Provide the (x, y) coordinate of the cell's center where the given text is located.  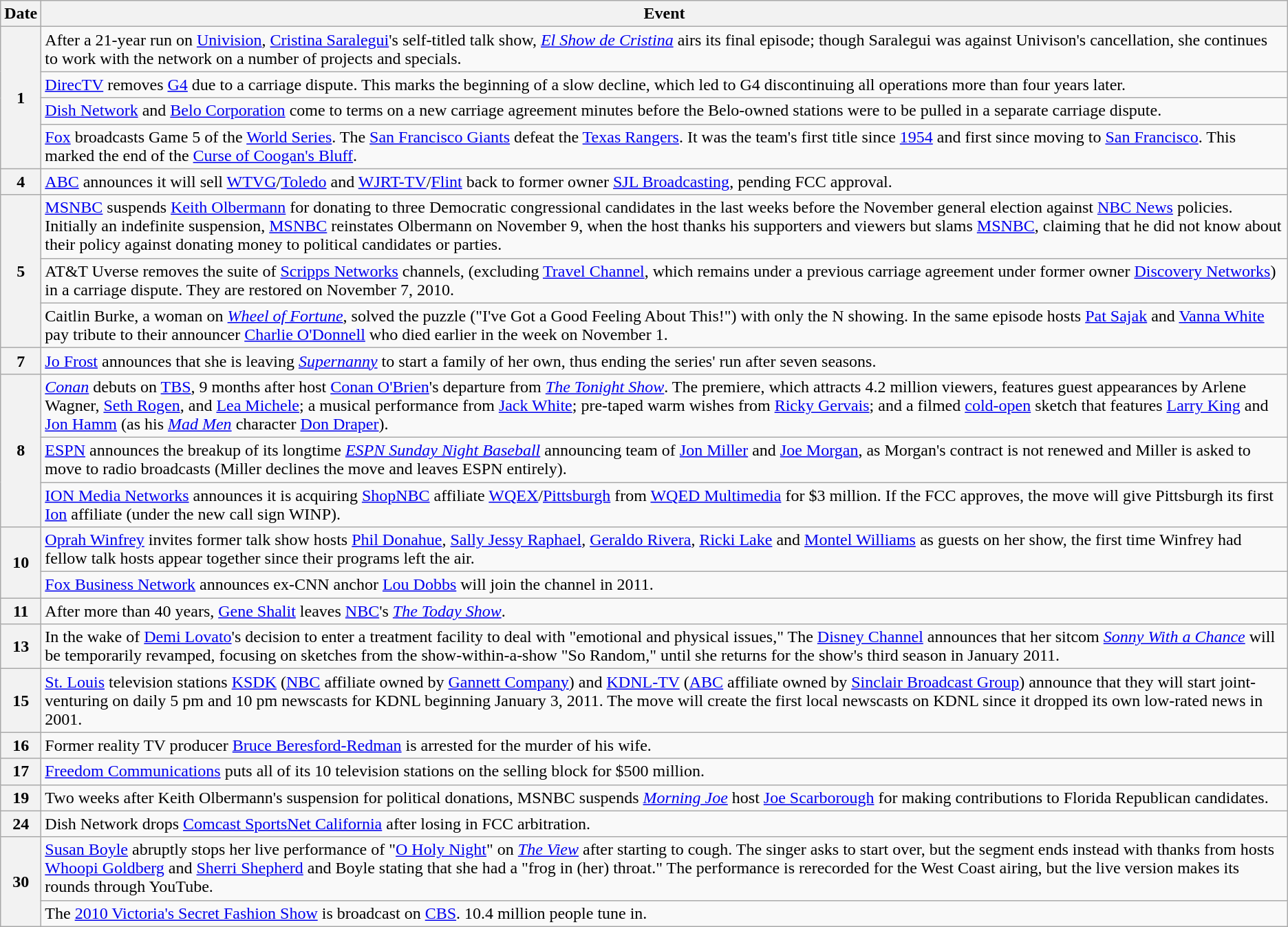
16 (21, 745)
17 (21, 771)
1 (21, 98)
ABC announces it will sell WTVG/Toledo and WJRT-TV/Flint back to former owner SJL Broadcasting, pending FCC approval. (665, 182)
4 (21, 182)
7 (21, 361)
30 (21, 882)
Event (665, 14)
Dish Network drops Comcast SportsNet California after losing in FCC arbitration. (665, 824)
15 (21, 701)
Fox Business Network announces ex-CNN anchor Lou Dobbs will join the channel in 2011. (665, 585)
Former reality TV producer Bruce Beresford-Redman is arrested for the murder of his wife. (665, 745)
13 (21, 647)
After more than 40 years, Gene Shalit leaves NBC's The Today Show. (665, 611)
Freedom Communications puts all of its 10 television stations on the selling block for $500 million. (665, 771)
24 (21, 824)
10 (21, 563)
5 (21, 271)
The 2010 Victoria's Secret Fashion Show is broadcast on CBS. 10.4 million people tune in. (665, 913)
Date (21, 14)
11 (21, 611)
19 (21, 798)
Jo Frost announces that she is leaving Supernanny to start a family of her own, thus ending the series' run after seven seasons. (665, 361)
8 (21, 450)
